Identify which cell holds the provided text, then report its (X, Y) central coordinate. 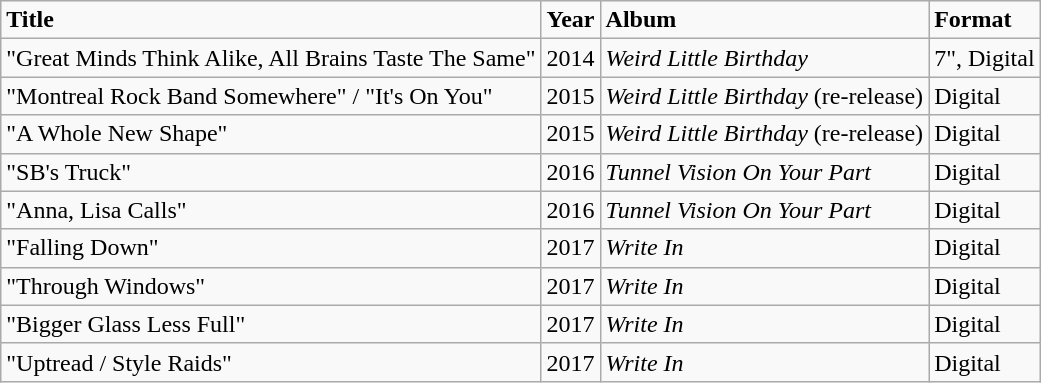
"Anna, Lisa Calls" (271, 210)
Format (985, 20)
"Bigger Glass Less Full" (271, 324)
Album (764, 20)
7", Digital (985, 58)
"Montreal Rock Band Somewhere" / "It's On You" (271, 96)
2014 (570, 58)
Weird Little Birthday (764, 58)
Title (271, 20)
"Falling Down" (271, 248)
"Great Minds Think Alike, All Brains Taste The Same" (271, 58)
"Through Windows" (271, 286)
"A Whole New Shape" (271, 134)
Year (570, 20)
"SB's Truck" (271, 172)
"Uptread / Style Raids" (271, 362)
